Locate the cell with the specified text and output its (X, Y) center coordinate. 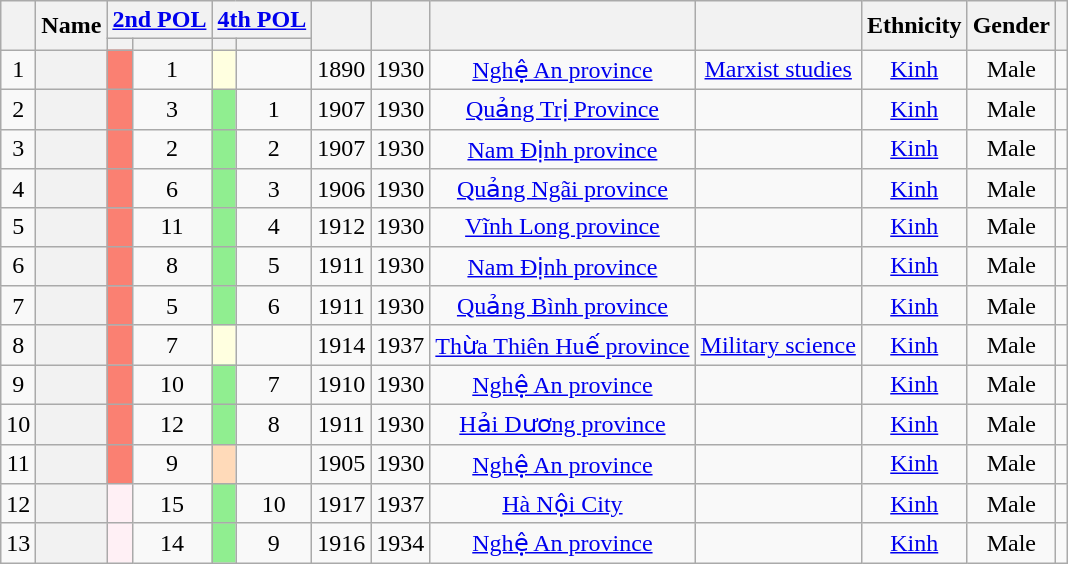
1910 (342, 385)
4th POL (262, 20)
Quảng Ngãi province (562, 189)
Hải Dương province (562, 424)
Name (72, 26)
1906 (342, 189)
Gender (1011, 26)
13 (18, 543)
1914 (342, 345)
1912 (342, 227)
1916 (342, 543)
1934 (400, 543)
Hà Nội City (562, 504)
1905 (342, 464)
Marxist studies (778, 70)
1917 (342, 504)
Military science (778, 345)
Ethnicity (914, 26)
15 (172, 504)
1890 (342, 70)
14 (172, 543)
Vĩnh Long province (562, 227)
Thừa Thiên Huế province (562, 345)
Quảng Bình province (562, 306)
Quảng Trị Province (562, 109)
2nd POL (160, 20)
